Identify which cell holds the provided text, then report its (X, Y) central coordinate. 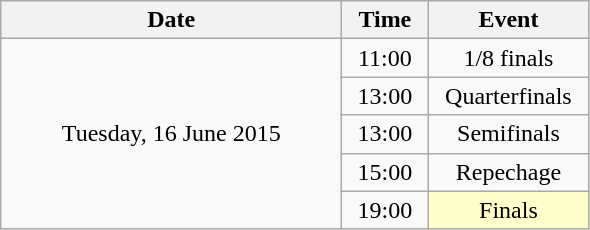
Time (385, 20)
Quarterfinals (508, 96)
19:00 (385, 210)
Repechage (508, 172)
Event (508, 20)
Date (172, 20)
15:00 (385, 172)
1/8 finals (508, 58)
11:00 (385, 58)
Finals (508, 210)
Tuesday, 16 June 2015 (172, 134)
Semifinals (508, 134)
